From the cell containing the given text, extract its center point as [X, Y] coordinate. 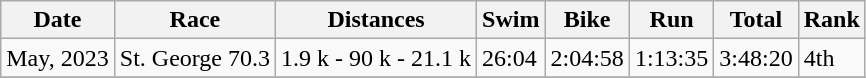
St. George 70.3 [194, 58]
Run [671, 20]
26:04 [511, 58]
Race [194, 20]
3:48:20 [756, 58]
2:04:58 [587, 58]
1.9 k - 90 k - 21.1 k [376, 58]
1:13:35 [671, 58]
Swim [511, 20]
Distances [376, 20]
Bike [587, 20]
Date [58, 20]
Rank [832, 20]
Total [756, 20]
May, 2023 [58, 58]
4th [832, 58]
